Scan for the cell matching the given text and deliver its [X, Y] coordinate at center. 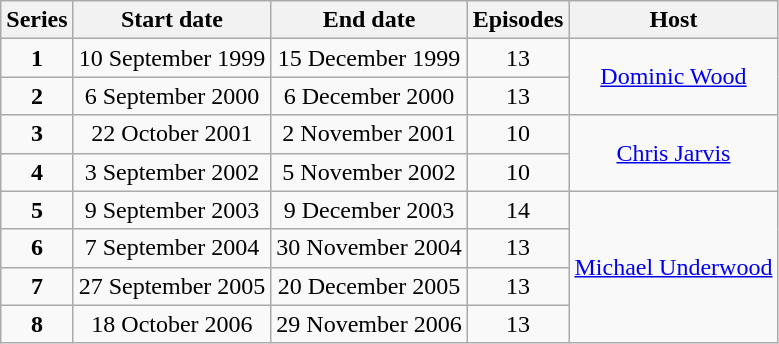
5 November 2002 [369, 172]
22 October 2001 [172, 134]
7 [37, 286]
29 November 2006 [369, 324]
27 September 2005 [172, 286]
Episodes [518, 20]
2 [37, 96]
30 November 2004 [369, 248]
Start date [172, 20]
Chris Jarvis [674, 153]
3 September 2002 [172, 172]
15 December 1999 [369, 58]
20 December 2005 [369, 286]
9 December 2003 [369, 210]
6 [37, 248]
End date [369, 20]
14 [518, 210]
18 October 2006 [172, 324]
Host [674, 20]
7 September 2004 [172, 248]
10 September 1999 [172, 58]
4 [37, 172]
5 [37, 210]
3 [37, 134]
Series [37, 20]
6 December 2000 [369, 96]
9 September 2003 [172, 210]
6 September 2000 [172, 96]
Dominic Wood [674, 77]
1 [37, 58]
Michael Underwood [674, 267]
8 [37, 324]
2 November 2001 [369, 134]
